Return [x, y] of the center of cell containing provided text 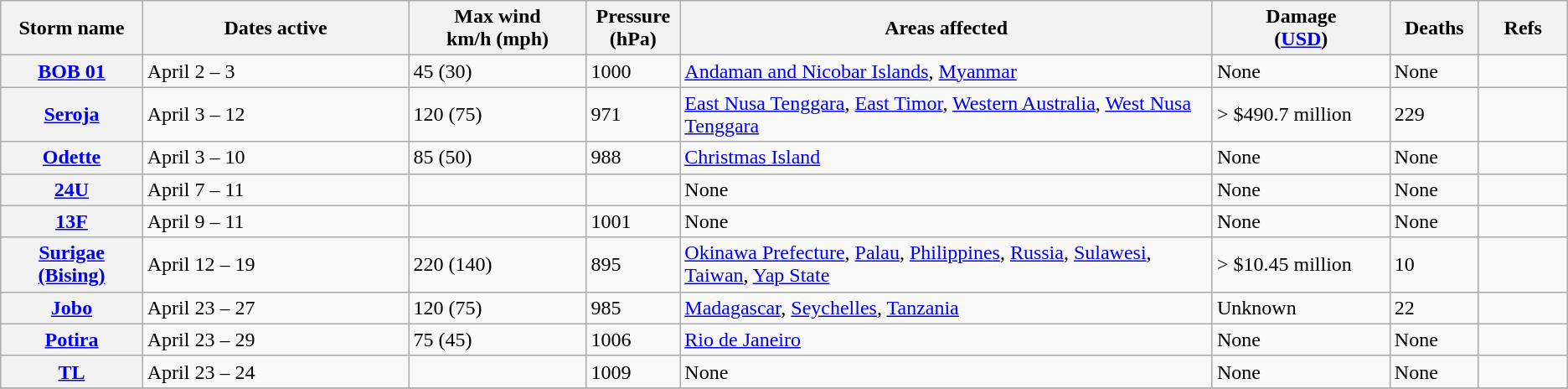
1000 [633, 71]
> $10.45 million [1301, 265]
April 9 – 11 [276, 221]
220 (140) [498, 265]
East Nusa Tenggara, East Timor, Western Australia, West Nusa Tenggara [946, 114]
April 3 – 12 [276, 114]
Rio de Janeiro [946, 340]
895 [633, 265]
971 [633, 114]
22 [1434, 308]
Jobo [72, 308]
April 23 – 27 [276, 308]
Odette [72, 158]
10 [1434, 265]
Christmas Island [946, 158]
April 23 – 29 [276, 340]
Madagascar, Seychelles, Tanzania [946, 308]
13F [72, 221]
> $490.7 million [1301, 114]
Unknown [1301, 308]
Pressure(hPa) [633, 29]
229 [1434, 114]
April 3 – 10 [276, 158]
April 12 – 19 [276, 265]
75 (45) [498, 340]
1001 [633, 221]
45 (30) [498, 71]
85 (50) [498, 158]
1009 [633, 371]
Max windkm/h (mph) [498, 29]
1006 [633, 340]
April 2 – 3 [276, 71]
Okinawa Prefecture, Palau, Philippines, Russia, Sulawesi, Taiwan, Yap State [946, 265]
Dates active [276, 29]
TL [72, 371]
Deaths [1434, 29]
Potira [72, 340]
985 [633, 308]
April 7 – 11 [276, 189]
Damage(USD) [1301, 29]
BOB 01 [72, 71]
Areas affected [946, 29]
24U [72, 189]
Surigae (Bising) [72, 265]
April 23 – 24 [276, 371]
Refs [1523, 29]
Andaman and Nicobar Islands, Myanmar [946, 71]
Seroja [72, 114]
988 [633, 158]
Storm name [72, 29]
